From the cell containing the given text, extract its center point as (x, y) coordinate. 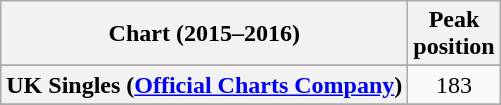
UK Singles (Official Charts Company) (204, 85)
Chart (2015–2016) (204, 34)
Peakposition (454, 34)
183 (454, 85)
